From the cell containing the given text, extract its center point as [x, y] coordinate. 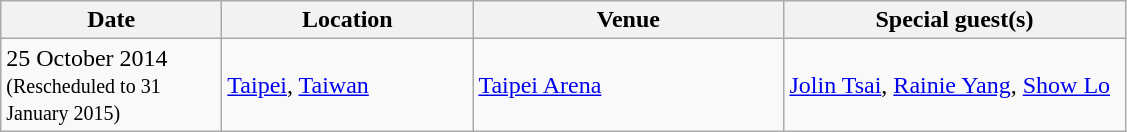
Taipei Arena [628, 85]
Special guest(s) [954, 20]
Jolin Tsai, Rainie Yang, Show Lo [954, 85]
Venue [628, 20]
Location [348, 20]
25 October 2014 (Rescheduled to 31 January 2015) [112, 85]
Taipei, Taiwan [348, 85]
Date [112, 20]
